Find where the given text appears and provide that cell's center as [X, Y] coordinate. 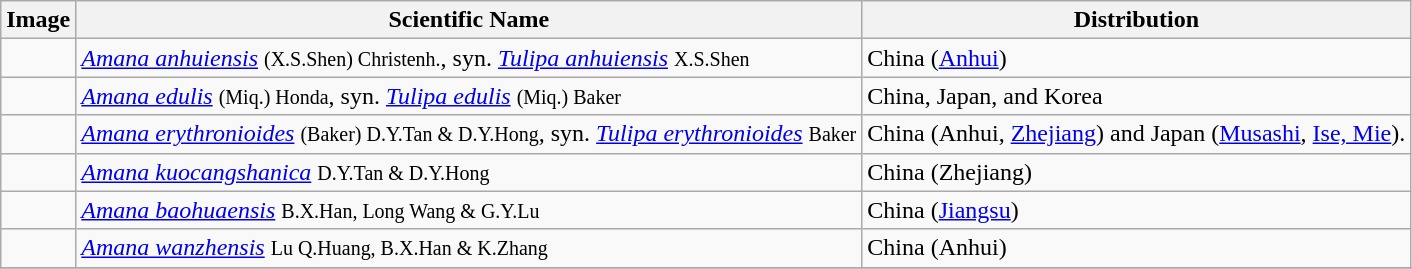
Amana erythronioides (Baker) D.Y.Tan & D.Y.Hong, syn. Tulipa erythronioides Baker [469, 134]
Image [38, 20]
China (Anhui, Zhejiang) and Japan (Musashi, Ise, Mie). [1136, 134]
Amana wanzhensis Lu Q.Huang, B.X.Han & K.Zhang [469, 248]
Amana baohuaensis B.X.Han, Long Wang & G.Y.Lu [469, 210]
China (Jiangsu) [1136, 210]
Scientific Name [469, 20]
China (Zhejiang) [1136, 172]
Amana edulis (Miq.) Honda, syn. Tulipa edulis (Miq.) Baker [469, 96]
Amana anhuiensis (X.S.Shen) Christenh., syn. Tulipa anhuiensis X.S.Shen [469, 58]
Amana kuocangshanica D.Y.Tan & D.Y.Hong [469, 172]
China, Japan, and Korea [1136, 96]
Distribution [1136, 20]
